Extract the (X, Y) coordinate from the center of the cell holding the provided text.  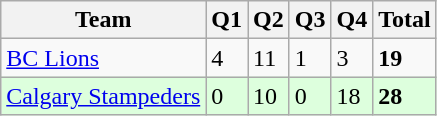
28 (405, 96)
BC Lions (104, 58)
Q2 (269, 20)
10 (269, 96)
Q1 (227, 20)
3 (352, 58)
11 (269, 58)
18 (352, 96)
Calgary Stampeders (104, 96)
1 (310, 58)
Total (405, 20)
Q3 (310, 20)
Team (104, 20)
19 (405, 58)
4 (227, 58)
Q4 (352, 20)
